Scan for the cell matching the given text and deliver its [X, Y] coordinate at center. 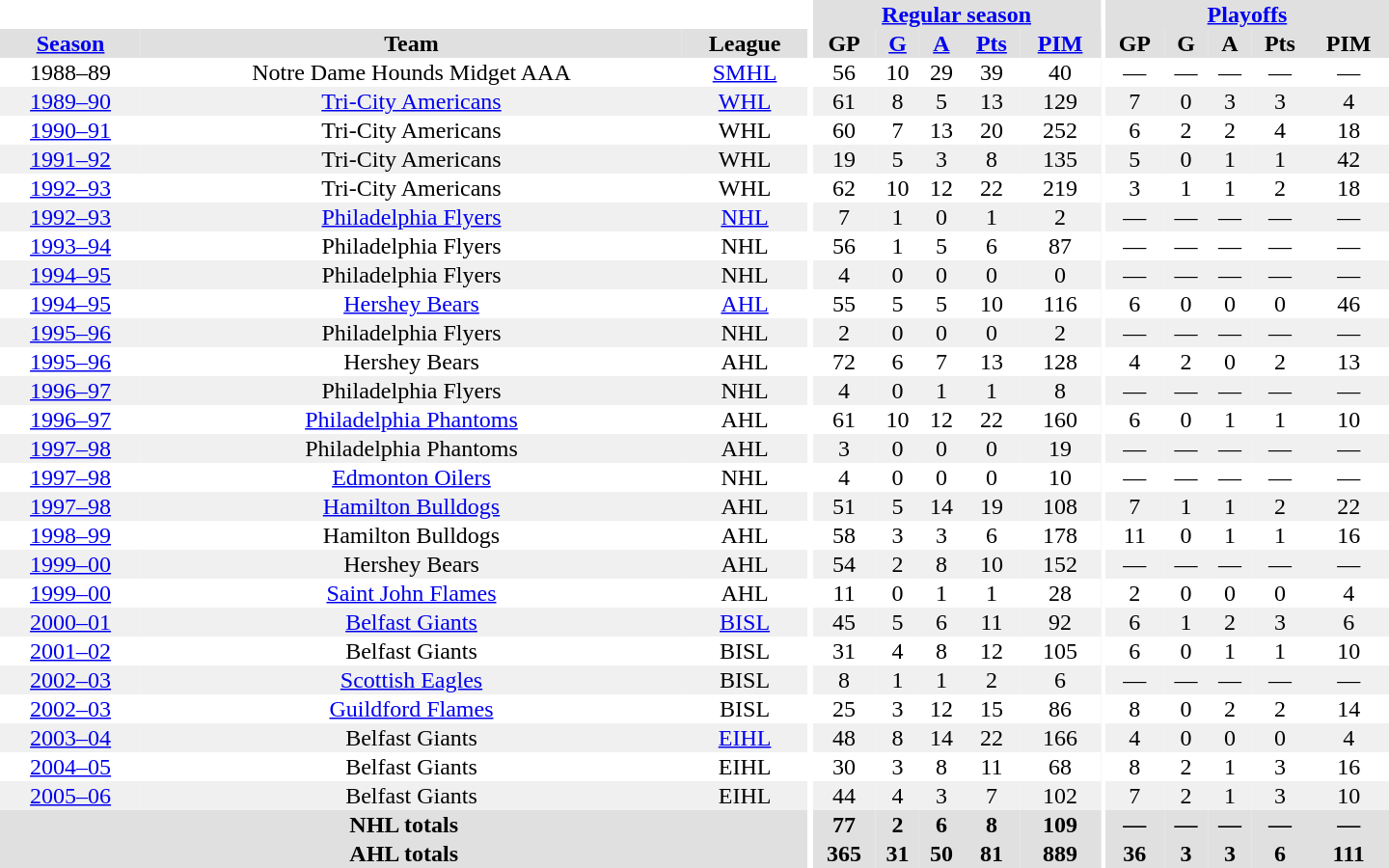
2003–04 [70, 738]
League [745, 43]
55 [844, 304]
1990–91 [70, 130]
2001–02 [70, 651]
AHL totals [403, 854]
1993–94 [70, 246]
60 [844, 130]
1989–90 [70, 101]
36 [1134, 854]
72 [844, 362]
58 [844, 535]
889 [1059, 854]
152 [1059, 564]
87 [1059, 246]
45 [844, 622]
Season [70, 43]
1991–92 [70, 159]
44 [844, 796]
219 [1059, 188]
2000–01 [70, 622]
Regular season [956, 14]
1998–99 [70, 535]
68 [1059, 767]
81 [992, 854]
1988–89 [70, 72]
365 [844, 854]
116 [1059, 304]
105 [1059, 651]
48 [844, 738]
42 [1348, 159]
160 [1059, 420]
109 [1059, 825]
166 [1059, 738]
129 [1059, 101]
54 [844, 564]
Saint John Flames [411, 593]
62 [844, 188]
2004–05 [70, 767]
15 [992, 709]
102 [1059, 796]
86 [1059, 709]
92 [1059, 622]
Scottish Eagles [411, 680]
29 [941, 72]
Playoffs [1247, 14]
25 [844, 709]
Team [411, 43]
111 [1348, 854]
252 [1059, 130]
28 [1059, 593]
2005–06 [70, 796]
50 [941, 854]
46 [1348, 304]
30 [844, 767]
SMHL [745, 72]
20 [992, 130]
Edmonton Oilers [411, 477]
NHL totals [403, 825]
39 [992, 72]
128 [1059, 362]
77 [844, 825]
Guildford Flames [411, 709]
135 [1059, 159]
Notre Dame Hounds Midget AAA [411, 72]
178 [1059, 535]
51 [844, 506]
108 [1059, 506]
40 [1059, 72]
